Search for the cell housing the specified text and yield its (x, y) center coordinate. 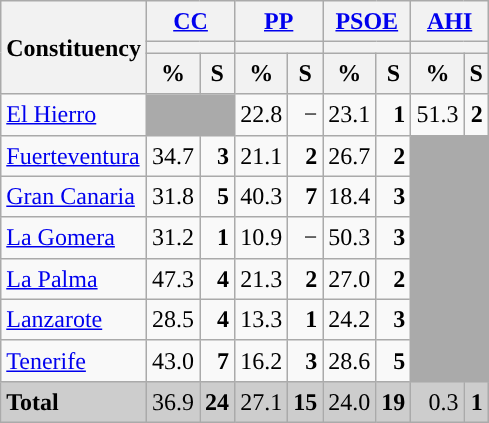
27.1 (262, 402)
La Gomera (74, 238)
26.7 (350, 156)
13.3 (262, 320)
21.1 (262, 156)
51.3 (438, 114)
31.8 (172, 196)
31.2 (172, 238)
23.1 (350, 114)
Tenerife (74, 360)
El Hierro (74, 114)
18.4 (350, 196)
43.0 (172, 360)
16.2 (262, 360)
19 (394, 402)
24.0 (350, 402)
PP (279, 22)
34.7 (172, 156)
22.8 (262, 114)
PSOE (367, 22)
Total (74, 402)
Lanzarote (74, 320)
28.6 (350, 360)
0.3 (438, 402)
50.3 (350, 238)
27.0 (350, 278)
La Palma (74, 278)
28.5 (172, 320)
47.3 (172, 278)
Fuerteventura (74, 156)
15 (306, 402)
36.9 (172, 402)
CC (190, 22)
40.3 (262, 196)
21.3 (262, 278)
24 (218, 402)
Gran Canaria (74, 196)
Constituency (74, 48)
24.2 (350, 320)
10.9 (262, 238)
AHI (450, 22)
